Output the (X, Y) coordinate of the center of the cell containing the given text.  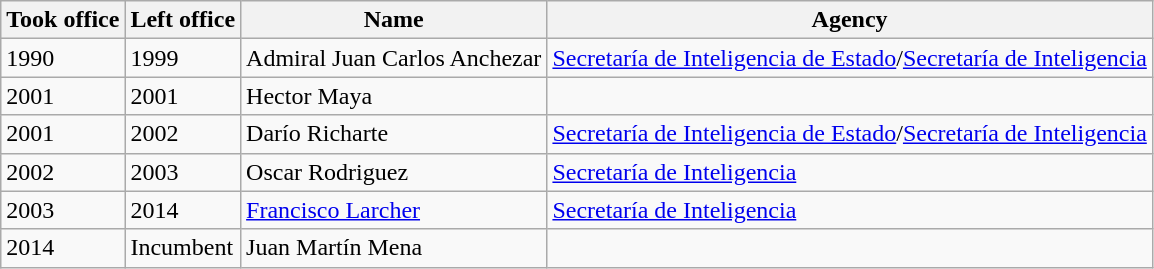
Incumbent (183, 248)
Took office (63, 20)
Darío Richarte (394, 134)
1990 (63, 58)
Name (394, 20)
Admiral Juan Carlos Anchezar (394, 58)
Francisco Larcher (394, 210)
Hector Maya (394, 96)
Left office (183, 20)
1999 (183, 58)
Oscar Rodriguez (394, 172)
Juan Martín Mena (394, 248)
Agency (850, 20)
